Search for the cell housing the specified text and yield its (x, y) center coordinate. 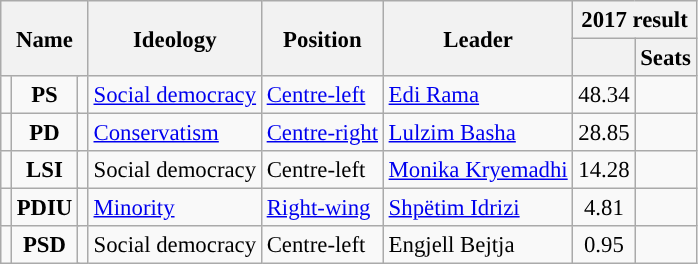
Centre-right (322, 133)
Shpëtim Idrizi (478, 208)
LSI (44, 170)
PDIU (44, 208)
PD (44, 133)
Right-wing (322, 208)
48.34 (604, 95)
0.95 (604, 245)
Monika Kryemadhi (478, 170)
4.81 (604, 208)
PS (44, 95)
PSD (44, 245)
14.28 (604, 170)
2017 result (634, 20)
Conservatism (174, 133)
Leader (478, 38)
Minority (174, 208)
Name (44, 38)
Seats (666, 58)
Engjell Bejtja (478, 245)
Position (322, 38)
Lulzim Basha (478, 133)
Edi Rama (478, 95)
28.85 (604, 133)
Ideology (174, 38)
